Find where the given text appears and provide that cell's center as [X, Y] coordinate. 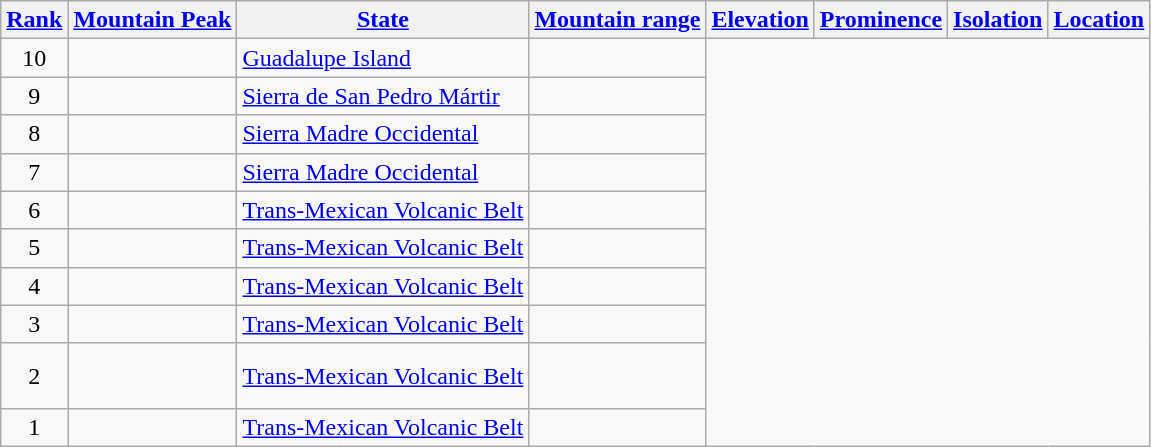
Mountain Peak [152, 20]
Mountain range [618, 20]
Guadalupe Island [383, 58]
Location [1099, 20]
5 [34, 248]
1 [34, 427]
2 [34, 376]
Elevation [760, 20]
4 [34, 286]
Isolation [998, 20]
10 [34, 58]
8 [34, 134]
9 [34, 96]
6 [34, 210]
Rank [34, 20]
3 [34, 324]
Sierra de San Pedro Mártir [383, 96]
State [383, 20]
7 [34, 172]
Prominence [880, 20]
